Determine the (X, Y) coordinate at the center of the cell enclosing the given text.  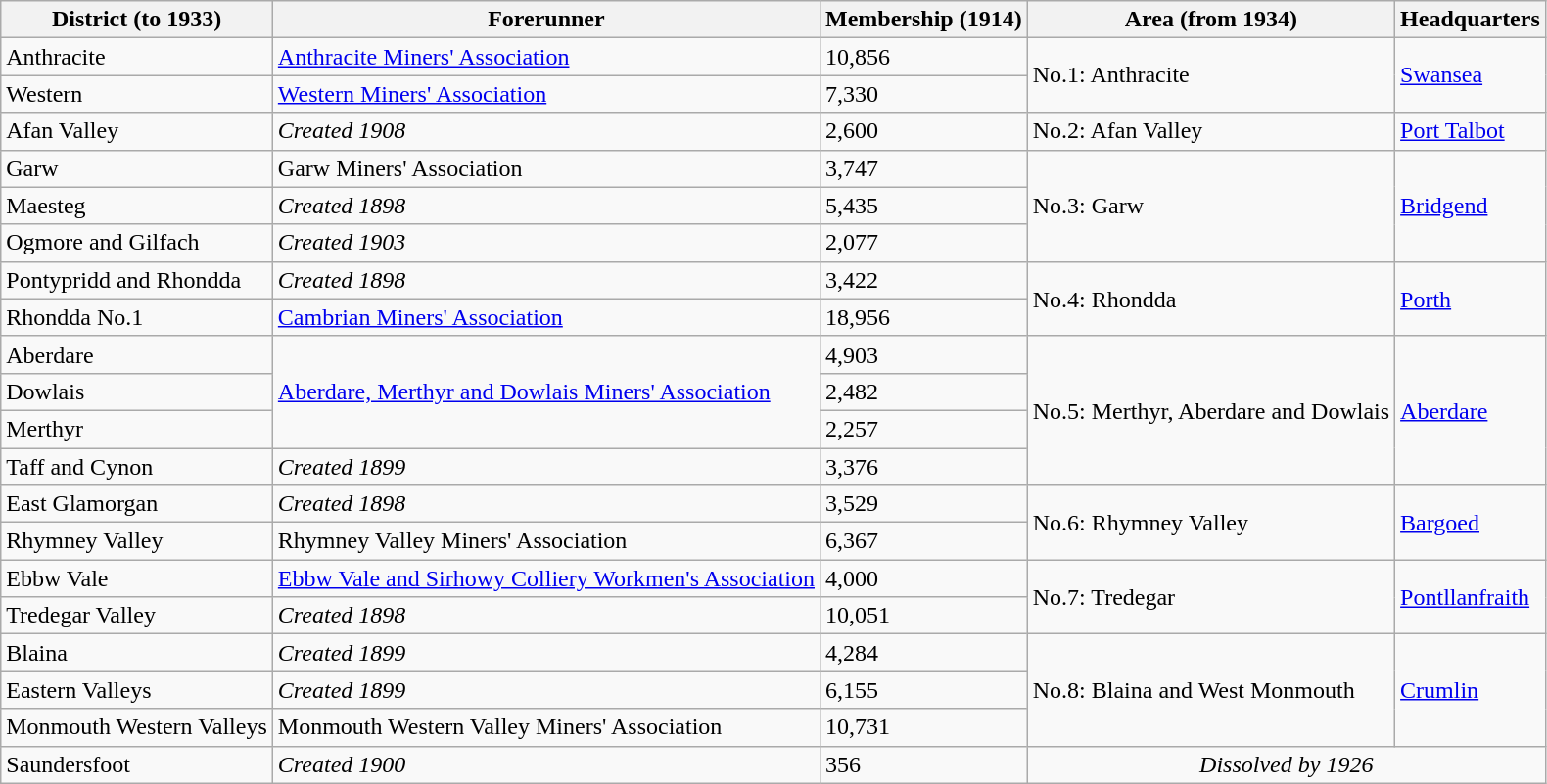
Cambrian Miners' Association (546, 317)
No.7: Tredegar (1210, 597)
3,529 (924, 504)
Taff and Cynon (137, 467)
10,731 (924, 727)
Western Miners' Association (546, 94)
Created 1908 (546, 131)
District (to 1933) (137, 20)
Pontllanfraith (1471, 597)
No.3: Garw (1210, 206)
Monmouth Western Valleys (137, 727)
6,155 (924, 690)
2,600 (924, 131)
2,257 (924, 429)
Maesteg (137, 206)
Swansea (1471, 75)
Rhondda No.1 (137, 317)
Rhymney Valley (137, 541)
Created 1903 (546, 243)
Forerunner (546, 20)
Aberdare, Merthyr and Dowlais Miners' Association (546, 392)
Ogmore and Gilfach (137, 243)
7,330 (924, 94)
2,482 (924, 392)
3,747 (924, 168)
Saundersfoot (137, 764)
4,000 (924, 578)
No.4: Rhondda (1210, 299)
Crumlin (1471, 690)
Blaina (137, 653)
Dissolved by 1926 (1287, 764)
Anthracite Miners' Association (546, 57)
3,376 (924, 467)
Headquarters (1471, 20)
Membership (1914) (924, 20)
Rhymney Valley Miners' Association (546, 541)
No.2: Afan Valley (1210, 131)
Garw (137, 168)
2,077 (924, 243)
No.1: Anthracite (1210, 75)
Garw Miners' Association (546, 168)
Anthracite (137, 57)
Porth (1471, 299)
356 (924, 764)
Bridgend (1471, 206)
Eastern Valleys (137, 690)
East Glamorgan (137, 504)
10,856 (924, 57)
18,956 (924, 317)
Western (137, 94)
Tredegar Valley (137, 616)
Ebbw Vale (137, 578)
No.6: Rhymney Valley (1210, 523)
Area (from 1934) (1210, 20)
Created 1900 (546, 764)
4,284 (924, 653)
Pontypridd and Rhondda (137, 280)
3,422 (924, 280)
Afan Valley (137, 131)
No.8: Blaina and West Monmouth (1210, 690)
6,367 (924, 541)
10,051 (924, 616)
No.5: Merthyr, Aberdare and Dowlais (1210, 410)
Dowlais (137, 392)
Ebbw Vale and Sirhowy Colliery Workmen's Association (546, 578)
Port Talbot (1471, 131)
4,903 (924, 354)
Bargoed (1471, 523)
5,435 (924, 206)
Monmouth Western Valley Miners' Association (546, 727)
Merthyr (137, 429)
